Capture the cell that displays the provided text and extract its [x, y] central coordinate. 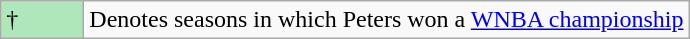
† [42, 20]
Denotes seasons in which Peters won a WNBA championship [386, 20]
